Determine the [X, Y] coordinate at the center of the cell enclosing the given text.  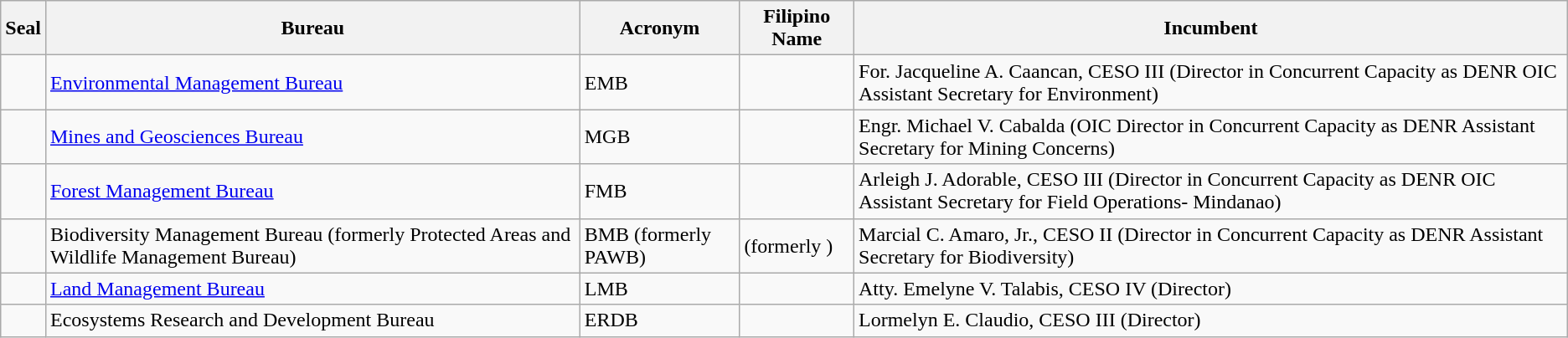
Atty. Emelyne V. Talabis, CESO IV (Director) [1211, 289]
Bureau [312, 28]
Engr. Michael V. Cabalda (OIC Director in Concurrent Capacity as DENR Assistant Secretary for Mining Concerns) [1211, 137]
Ecosystems Research and Development Bureau [312, 320]
FMB [660, 191]
ERDB [660, 320]
MGB [660, 137]
Seal [23, 28]
Arleigh J. Adorable, CESO III (Director in Concurrent Capacity as DENR OIC Assistant Secretary for Field Operations- Mindanao) [1211, 191]
Acronym [660, 28]
EMB [660, 82]
Biodiversity Management Bureau (formerly Protected Areas and Wildlife Management Bureau) [312, 246]
For. Jacqueline A. Caancan, CESO III (Director in Concurrent Capacity as DENR OIC Assistant Secretary for Environment) [1211, 82]
BMB (formerly PAWB) [660, 246]
(formerly ) [797, 246]
Lormelyn E. Claudio, CESO III (Director) [1211, 320]
Marcial C. Amaro, Jr., CESO II (Director in Concurrent Capacity as DENR Assistant Secretary for Biodiversity) [1211, 246]
Land Management Bureau [312, 289]
Environmental Management Bureau [312, 82]
Incumbent [1211, 28]
Forest Management Bureau [312, 191]
LMB [660, 289]
Filipino Name [797, 28]
Mines and Geosciences Bureau [312, 137]
